Scan for the cell matching the given text and deliver its (X, Y) coordinate at center. 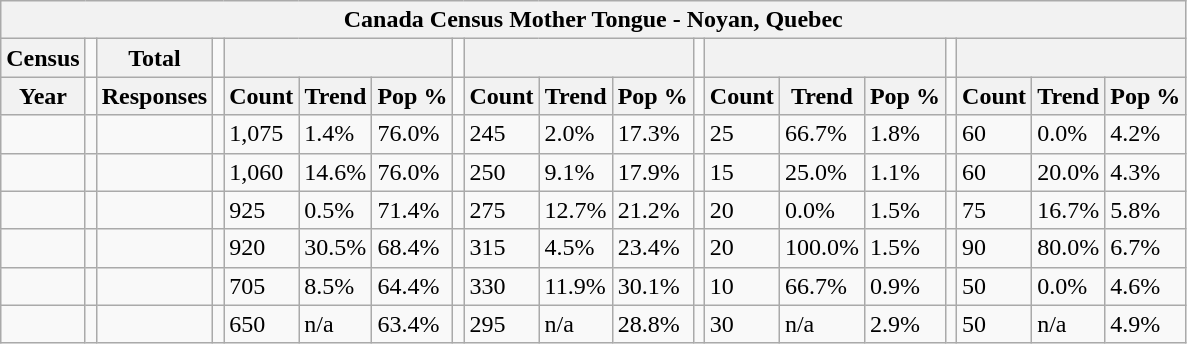
2.0% (576, 134)
245 (502, 134)
Total (154, 58)
25 (742, 134)
0.9% (904, 286)
30 (742, 324)
2.9% (904, 324)
30.5% (336, 248)
80.0% (1068, 248)
1.8% (904, 134)
330 (502, 286)
5.8% (1146, 210)
25.0% (822, 172)
15 (742, 172)
30.1% (652, 286)
315 (502, 248)
16.7% (1068, 210)
71.4% (412, 210)
75 (994, 210)
705 (262, 286)
63.4% (412, 324)
90 (994, 248)
Responses (154, 96)
6.7% (1146, 248)
4.3% (1146, 172)
68.4% (412, 248)
Census (43, 58)
920 (262, 248)
275 (502, 210)
17.9% (652, 172)
21.2% (652, 210)
28.8% (652, 324)
250 (502, 172)
650 (262, 324)
20.0% (1068, 172)
925 (262, 210)
17.3% (652, 134)
12.7% (576, 210)
4.5% (576, 248)
295 (502, 324)
8.5% (336, 286)
64.4% (412, 286)
10 (742, 286)
4.2% (1146, 134)
Year (43, 96)
11.9% (576, 286)
23.4% (652, 248)
1.1% (904, 172)
4.6% (1146, 286)
0.5% (336, 210)
Canada Census Mother Tongue - Noyan, Quebec (594, 20)
4.9% (1146, 324)
14.6% (336, 172)
100.0% (822, 248)
1.4% (336, 134)
1,060 (262, 172)
1,075 (262, 134)
9.1% (576, 172)
